Detect which cell encompasses the target text, then output its (X, Y) center coordinate. 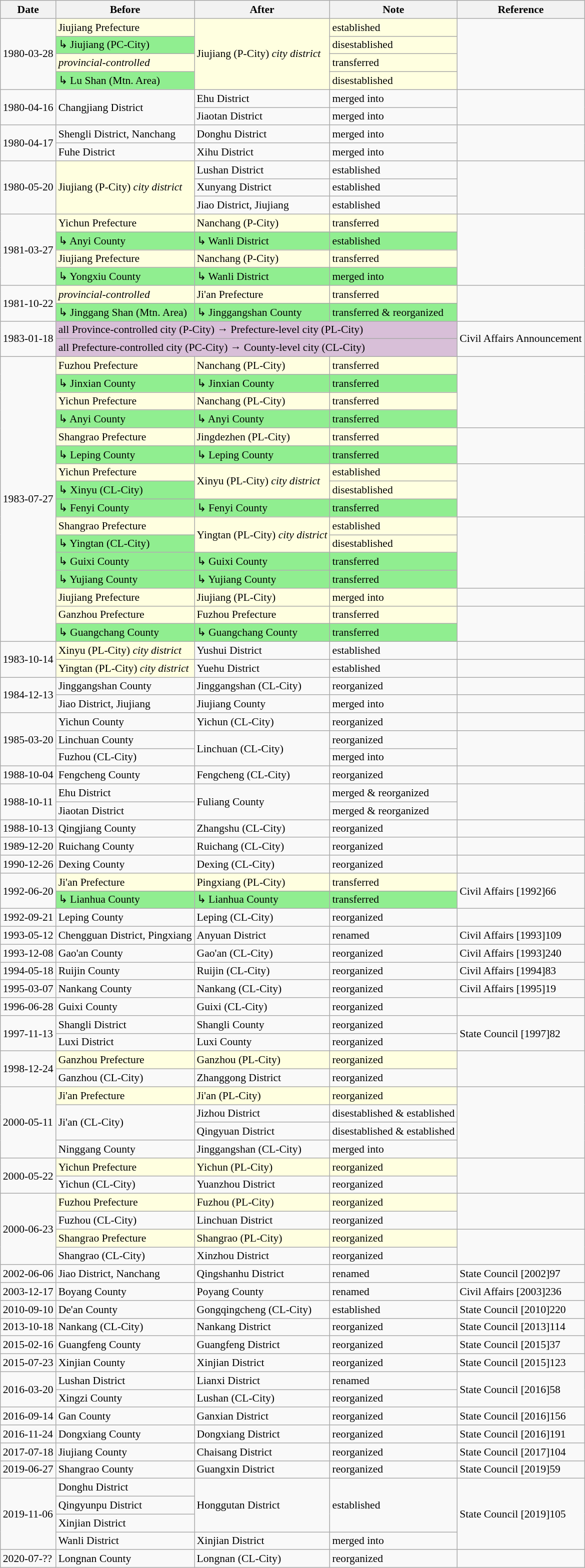
Gao'an County (125, 953)
Civil Affairs [1993]109 (520, 936)
Longnan (CL-City) (262, 1559)
Gan County (125, 1417)
State Council [2015]37 (520, 1345)
Shangrao (CL-City) (125, 1256)
Ganxian District (262, 1417)
Honggutan District (262, 1506)
Guangfeng County (125, 1345)
Civil Affairs Announcement (520, 339)
Linchuan (CL-City) (262, 749)
Linchuan County (125, 740)
Jinggangshan County (125, 686)
Ruijin (CL-City) (262, 971)
Nankang District (262, 1327)
↳ Lu Shan (Mtn. Area) (125, 81)
Pingxiang (PL-City) (262, 882)
State Council [2010]220 (520, 1310)
Ruijin County (125, 971)
Lushan (CL-City) (262, 1399)
Civil Affairs [1994]83 (520, 971)
Dexing County (125, 864)
2016-09-14 (28, 1417)
1990-12-26 (28, 864)
Shangrao (PL-City) (262, 1238)
Dexing (CL-City) (262, 864)
Zhangshu (CL-City) (262, 829)
Qingyuan District (262, 1132)
Chengguan District, Pingxiang (125, 936)
Xinzhou District (262, 1256)
1994-05-18 (28, 971)
transferred & reorganized (394, 312)
1998-12-24 (28, 1069)
1989-12-20 (28, 847)
1985-03-20 (28, 740)
Reference (520, 9)
Yichun (PL-City) (262, 1167)
Guixi (CL-City) (262, 1007)
Ganzhou (CL-City) (125, 1078)
Zhanggong District (262, 1078)
Chaisang District (262, 1452)
Ninggang County (125, 1149)
Nankang County (125, 989)
Gao'an (CL-City) (262, 953)
Ruichang County (125, 847)
1995-03-07 (28, 989)
State Council [2002]97 (520, 1274)
1992-06-20 (28, 891)
2013-10-18 (28, 1327)
State Council [2017]104 (520, 1452)
Leping County (125, 918)
2020-07-?? (28, 1559)
2000-05-11 (28, 1122)
1983-01-18 (28, 339)
Changjiang District (125, 107)
all Prefecture-controlled city (PC-City) → County-level city (CL-City) (257, 348)
Yichun County (125, 722)
1980-05-20 (28, 188)
2000-06-23 (28, 1229)
Poyang County (262, 1292)
1988-10-11 (28, 802)
After (262, 9)
Guangxin District (262, 1470)
2019-11-06 (28, 1514)
Wanli District (125, 1541)
Guangfeng District (262, 1345)
Xinjian County (125, 1363)
Shangli District (125, 1025)
2016-03-20 (28, 1390)
↳ Xinyu (CL-City) (125, 490)
1992-09-21 (28, 918)
Ji'an (CL-City) (125, 1123)
Qingshanhu District (262, 1274)
1981-10-22 (28, 303)
Fengcheng County (125, 775)
State Council [2015]123 (520, 1363)
1993-12-08 (28, 953)
2019-06-27 (28, 1470)
Fuhe District (125, 152)
1983-10-14 (28, 660)
1988-10-04 (28, 775)
1983-07-27 (28, 499)
1997-11-13 (28, 1034)
State Council [1997]82 (520, 1034)
Ruichang (CL-City) (262, 847)
Dongxiang County (125, 1434)
2002-06-06 (28, 1274)
Note (394, 9)
Civil Affairs [1992]66 (520, 891)
Xingzi County (125, 1399)
State Council [2016]191 (520, 1434)
Gongqingcheng (CL-City) (262, 1310)
Yuehu District (262, 668)
1980-03-28 (28, 54)
2010-09-10 (28, 1310)
State Council [2016]156 (520, 1417)
State Council [2016]58 (520, 1390)
1981-03-27 (28, 250)
Linchuan District (262, 1221)
Leping (CL-City) (262, 918)
Jiao District, Nanchang (125, 1274)
2000-05-22 (28, 1176)
Fengcheng (CL-City) (262, 775)
Dongxiang District (262, 1434)
Shangrao County (125, 1470)
Civil Affairs [1995]19 (520, 989)
↳ Yongxiu County (125, 277)
Civil Affairs [2003]236 (520, 1292)
Yushui District (262, 651)
Qingjiang County (125, 829)
State Council [2019]59 (520, 1470)
Fuliang County (262, 802)
Boyang County (125, 1292)
Yuanzhou District (262, 1185)
Ganzhou (PL-City) (262, 1060)
Jizhou District (262, 1114)
Shengli District, Nanchang (125, 134)
Xihu District (262, 152)
State Council [2019]105 (520, 1514)
2015-07-23 (28, 1363)
Lianxi District (262, 1381)
Qingyunpu District (125, 1506)
De'an County (125, 1310)
Date (28, 9)
Ji'an (PL-City) (262, 1096)
1980-04-16 (28, 107)
2015-02-16 (28, 1345)
State Council [2013]114 (520, 1327)
1984-12-13 (28, 695)
↳ Jinggang Shan (Mtn. Area) (125, 312)
Jiujiang (PL-City) (262, 597)
Civil Affairs [1993]240 (520, 953)
Anyuan District (262, 936)
all Province-controlled city (P-City) → Prefecture-level city (PL-City) (257, 330)
Luxi District (125, 1042)
2017-07-18 (28, 1452)
Guixi County (125, 1007)
2016-11-24 (28, 1434)
1996-06-28 (28, 1007)
Xunyang District (262, 187)
Longnan County (125, 1559)
↳ Jiujiang (PC-City) (125, 45)
Jingdezhen (PL-City) (262, 437)
↳ Yingtan (CL-City) (125, 544)
Shangli County (262, 1025)
↳ Jinggangshan County (262, 312)
1980-04-17 (28, 143)
1993-05-12 (28, 936)
2003-12-17 (28, 1292)
Before (125, 9)
1988-10-13 (28, 829)
Luxi County (262, 1042)
Fuzhou (PL-City) (262, 1203)
